For the text-containing cell, return its midpoint in (X, Y) coordinate format. 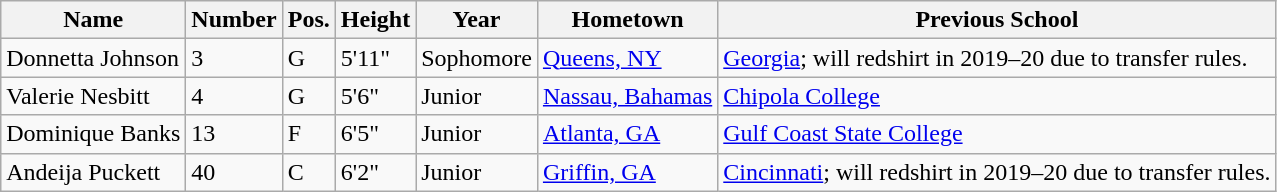
13 (234, 134)
Chipola College (997, 96)
3 (234, 58)
Georgia; will redshirt in 2019–20 due to transfer rules. (997, 58)
Atlanta, GA (627, 134)
Donnetta Johnson (94, 58)
40 (234, 172)
Sophomore (477, 58)
F (308, 134)
Previous School (997, 20)
Queens, NY (627, 58)
C (308, 172)
Number (234, 20)
Gulf Coast State College (997, 134)
Valerie Nesbitt (94, 96)
5'6" (375, 96)
Nassau, Bahamas (627, 96)
Height (375, 20)
Pos. (308, 20)
Cincinnati; will redshirt in 2019–20 due to transfer rules. (997, 172)
Andeija Puckett (94, 172)
5'11" (375, 58)
Dominique Banks (94, 134)
4 (234, 96)
6'5" (375, 134)
Hometown (627, 20)
6'2" (375, 172)
Name (94, 20)
Year (477, 20)
Griffin, GA (627, 172)
